Return the (x, y) coordinate for the center point of the cell that contains the specified text.  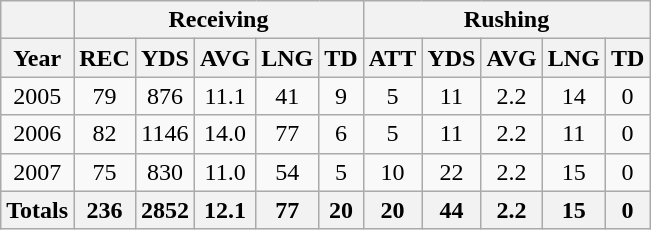
11.0 (224, 172)
14.0 (224, 134)
44 (452, 210)
Rushing (506, 20)
10 (392, 172)
2006 (38, 134)
41 (288, 96)
54 (288, 172)
75 (105, 172)
830 (164, 172)
2007 (38, 172)
14 (574, 96)
11.1 (224, 96)
12.1 (224, 210)
2852 (164, 210)
9 (341, 96)
REC (105, 58)
82 (105, 134)
ATT (392, 58)
Totals (38, 210)
1146 (164, 134)
Receiving (219, 20)
6 (341, 134)
2005 (38, 96)
22 (452, 172)
Year (38, 58)
876 (164, 96)
79 (105, 96)
236 (105, 210)
